Detect which cell encompasses the target text, then output its [X, Y] center coordinate. 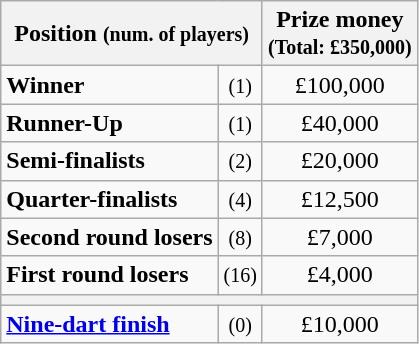
Second round losers [110, 237]
Semi-finalists [110, 161]
First round losers [110, 275]
Position (num. of players) [132, 34]
(2) [240, 161]
Quarter-finalists [110, 199]
Runner-Up [110, 123]
(16) [240, 275]
Prize money(Total: £350,000) [340, 34]
£20,000 [340, 161]
(0) [240, 324]
Nine-dart finish [110, 324]
£4,000 [340, 275]
£100,000 [340, 85]
(4) [240, 199]
Winner [110, 85]
£7,000 [340, 237]
£40,000 [340, 123]
£10,000 [340, 324]
£12,500 [340, 199]
(8) [240, 237]
